Capture the cell that displays the provided text and extract its (x, y) central coordinate. 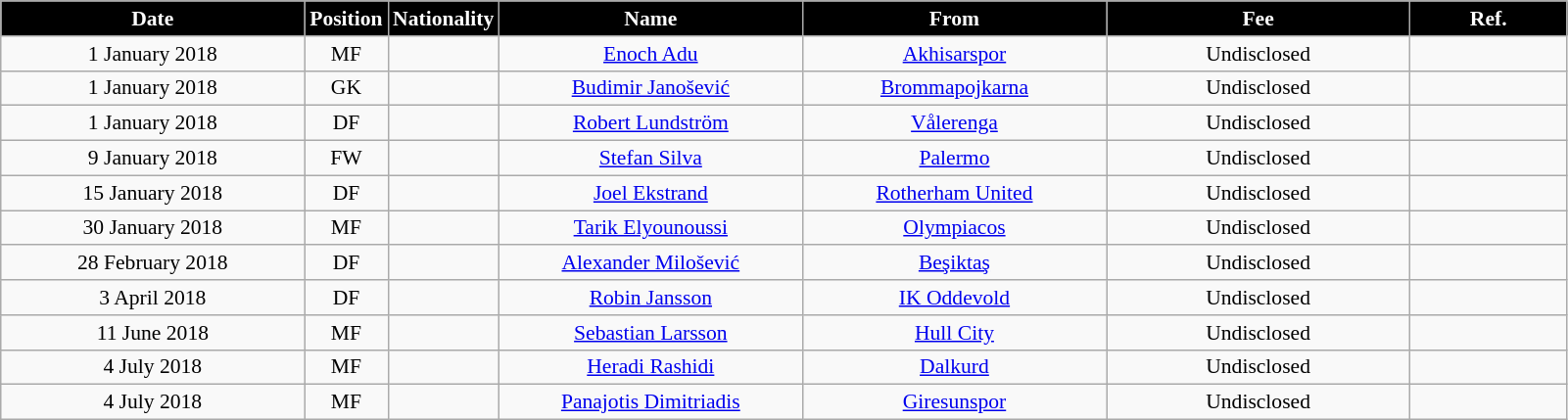
Olympiacos (954, 228)
3 April 2018 (153, 298)
IK Oddevold (954, 298)
Alexander Milošević (650, 263)
30 January 2018 (153, 228)
Robert Lundström (650, 123)
Hull City (954, 333)
Enoch Adu (650, 54)
15 January 2018 (153, 193)
Palermo (954, 159)
Beşiktaş (954, 263)
Position (347, 19)
Joel Ekstrand (650, 193)
Rotherham United (954, 193)
Vålerenga (954, 123)
Giresunspor (954, 402)
GK (347, 88)
11 June 2018 (153, 333)
From (954, 19)
Akhisarspor (954, 54)
Ref. (1489, 19)
Tarik Elyounoussi (650, 228)
FW (347, 159)
Heradi Rashidi (650, 367)
Name (650, 19)
Sebastian Larsson (650, 333)
Dalkurd (954, 367)
Panajotis Dimitriadis (650, 402)
Budimir Janošević (650, 88)
Date (153, 19)
Fee (1259, 19)
Brommapojkarna (954, 88)
Nationality (443, 19)
Stefan Silva (650, 159)
Robin Jansson (650, 298)
28 February 2018 (153, 263)
9 January 2018 (153, 159)
